For the text-containing cell, return its midpoint in [x, y] coordinate format. 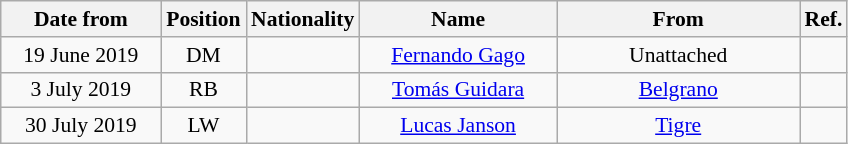
Belgrano [678, 90]
Position [204, 19]
Tomás Guidara [458, 90]
LW [204, 126]
Name [458, 19]
3 July 2019 [81, 90]
30 July 2019 [81, 126]
Lucas Janson [458, 126]
RB [204, 90]
19 June 2019 [81, 55]
From [678, 19]
Fernando Gago [458, 55]
Date from [81, 19]
Nationality [302, 19]
DM [204, 55]
Ref. [824, 19]
Unattached [678, 55]
Tigre [678, 126]
